Provide the (X, Y) coordinate of the cell's center where the given text is located.  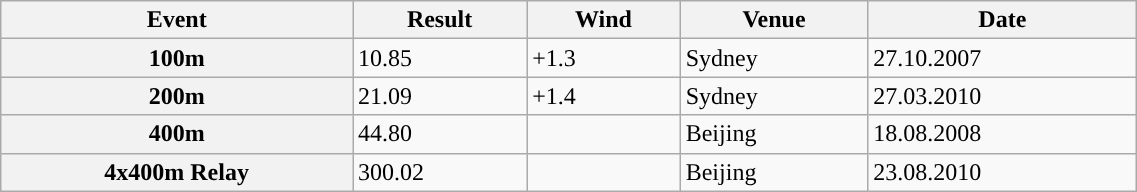
18.08.2008 (1002, 134)
+1.3 (604, 58)
44.80 (440, 134)
300.02 (440, 172)
4x400m Relay (177, 172)
Result (440, 20)
100m (177, 58)
Venue (774, 20)
Date (1002, 20)
Wind (604, 20)
10.85 (440, 58)
27.03.2010 (1002, 96)
+1.4 (604, 96)
21.09 (440, 96)
23.08.2010 (1002, 172)
Event (177, 20)
200m (177, 96)
400m (177, 134)
27.10.2007 (1002, 58)
